Output the [X, Y] coordinate of the center of the cell containing the given text.  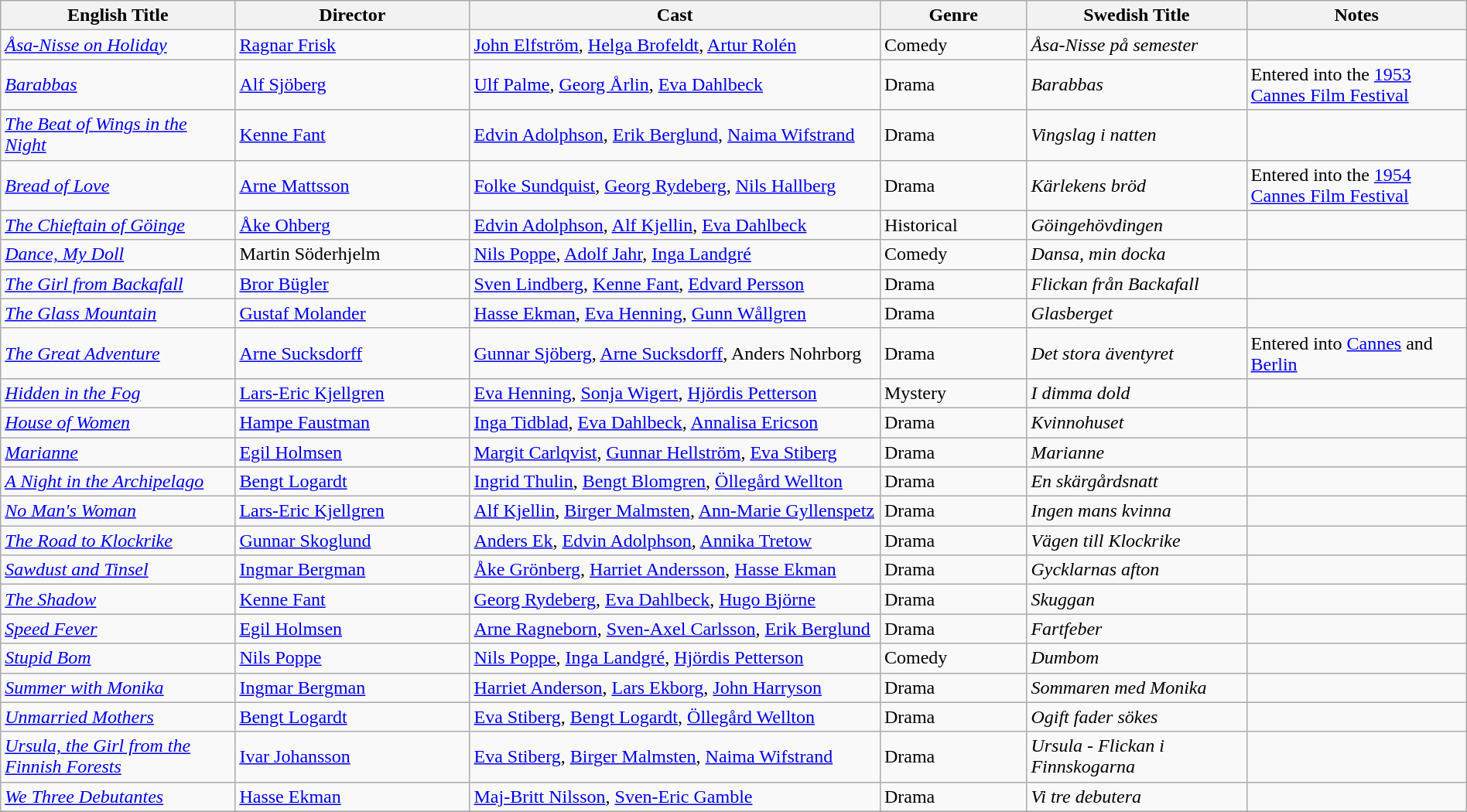
Sven Lindberg, Kenne Fant, Edvard Persson [675, 284]
Martin Söderhjelm [353, 254]
Vi tre debutera [1137, 797]
The Road to Klockrike [118, 541]
Gustaf Molander [353, 313]
Speed Fever [118, 629]
Maj-Britt Nilsson, Sven-Eric Gamble [675, 797]
Inga Tidblad, Eva Dahlbeck, Annalisa Ericson [675, 422]
The Great Adventure [118, 353]
Arne Sucksdorff [353, 353]
Vingslag i natten [1137, 135]
The Girl from Backafall [118, 284]
Det stora äventyret [1137, 353]
Bror Bügler [353, 284]
Summer with Monika [118, 687]
Dansa, min docka [1137, 254]
Entered into the 1953 Cannes Film Festival [1356, 85]
Mystery [953, 393]
Stupid Bom [118, 658]
Director [353, 15]
Åsa-Nisse on Holiday [118, 45]
Gunnar Sjöberg, Arne Sucksdorff, Anders Nohrborg [675, 353]
Hasse Ekman, Eva Henning, Gunn Wållgren [675, 313]
Nils Poppe, Inga Landgré, Hjördis Petterson [675, 658]
Kärlekens bröd [1137, 186]
Ingen mans kvinna [1137, 511]
Flickan från Backafall [1137, 284]
Gunnar Skoglund [353, 541]
A Night in the Archipelago [118, 482]
The Chieftain of Göinge [118, 225]
Ingrid Thulin, Bengt Blomgren, Öllegård Wellton [675, 482]
Margit Carlqvist, Gunnar Hellström, Eva Stiberg [675, 452]
En skärgårdsnatt [1137, 482]
Ulf Palme, Georg Årlin, Eva Dahlbeck [675, 85]
The Shadow [118, 599]
Vägen till Klockrike [1137, 541]
Ivar Johansson [353, 756]
Genre [953, 15]
Folke Sundquist, Georg Rydeberg, Nils Hallberg [675, 186]
Edvin Adolphson, Alf Kjellin, Eva Dahlbeck [675, 225]
Ursula, the Girl from the Finnish Forests [118, 756]
The Glass Mountain [118, 313]
Anders Ek, Edvin Adolphson, Annika Tretow [675, 541]
House of Women [118, 422]
Historical [953, 225]
The Beat of Wings in the Night [118, 135]
Åke Ohberg [353, 225]
Ragnar Frisk [353, 45]
Alf Kjellin, Birger Malmsten, Ann-Marie Gyllenspetz [675, 511]
Unmarried Mothers [118, 717]
Eva Stiberg, Bengt Logardt, Öllegård Wellton [675, 717]
Alf Sjöberg [353, 85]
Georg Rydeberg, Eva Dahlbeck, Hugo Björne [675, 599]
Edvin Adolphson, Erik Berglund, Naima Wifstrand [675, 135]
Arne Ragneborn, Sven-Axel Carlsson, Erik Berglund [675, 629]
Fartfeber [1137, 629]
No Man's Woman [118, 511]
Glasberget [1137, 313]
Skuggan [1137, 599]
Eva Stiberg, Birger Malmsten, Naima Wifstrand [675, 756]
Sommaren med Monika [1137, 687]
I dimma dold [1137, 393]
Hampe Faustman [353, 422]
John Elfström, Helga Brofeldt, Artur Rolén [675, 45]
English Title [118, 15]
Harriet Anderson, Lars Ekborg, John Harryson [675, 687]
Ogift fader sökes [1137, 717]
Hidden in the Fog [118, 393]
Cast [675, 15]
Ursula - Flickan i Finnskogarna [1137, 756]
Dance, My Doll [118, 254]
Åsa-Nisse på semester [1137, 45]
Göingehövdingen [1137, 225]
Entered into Cannes and Berlin [1356, 353]
Notes [1356, 15]
Åke Grönberg, Harriet Andersson, Hasse Ekman [675, 570]
Entered into the 1954 Cannes Film Festival [1356, 186]
Kvinnohuset [1137, 422]
Dumbom [1137, 658]
Bread of Love [118, 186]
We Three Debutantes [118, 797]
Swedish Title [1137, 15]
Sawdust and Tinsel [118, 570]
Eva Henning, Sonja Wigert, Hjördis Petterson [675, 393]
Nils Poppe, Adolf Jahr, Inga Landgré [675, 254]
Arne Mattsson [353, 186]
Hasse Ekman [353, 797]
Gycklarnas afton [1137, 570]
Nils Poppe [353, 658]
